Identify which cell holds the provided text, then report its [x, y] central coordinate. 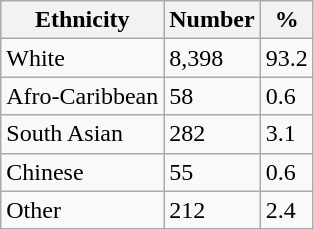
212 [212, 210]
Number [212, 20]
3.1 [286, 134]
8,398 [212, 58]
% [286, 20]
93.2 [286, 58]
55 [212, 172]
Ethnicity [82, 20]
282 [212, 134]
South Asian [82, 134]
White [82, 58]
58 [212, 96]
Chinese [82, 172]
2.4 [286, 210]
Other [82, 210]
Afro-Caribbean [82, 96]
